Find where the given text appears and provide that cell's center as [x, y] coordinate. 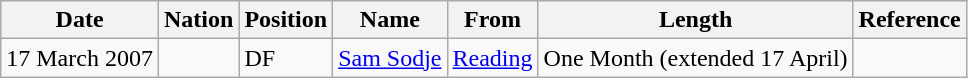
Nation [198, 20]
Name [390, 20]
Reading [492, 58]
Date [80, 20]
Position [286, 20]
From [492, 20]
Sam Sodje [390, 58]
Reference [910, 20]
Length [696, 20]
17 March 2007 [80, 58]
One Month (extended 17 April) [696, 58]
DF [286, 58]
